Return the (x, y) coordinate for the center point of the cell that contains the specified text.  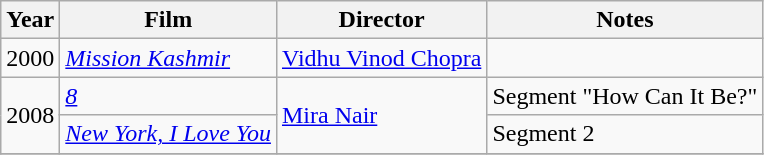
Mission Kashmir (168, 58)
2008 (30, 115)
Segment "How Can It Be?" (625, 96)
Year (30, 20)
Film (168, 20)
New York, I Love You (168, 134)
Director (381, 20)
2000 (30, 58)
Notes (625, 20)
Mira Nair (381, 115)
8 (168, 96)
Vidhu Vinod Chopra (381, 58)
Segment 2 (625, 134)
